Pinpoint the cell where the given text exists, returning its (x, y) midpoint coordinate. 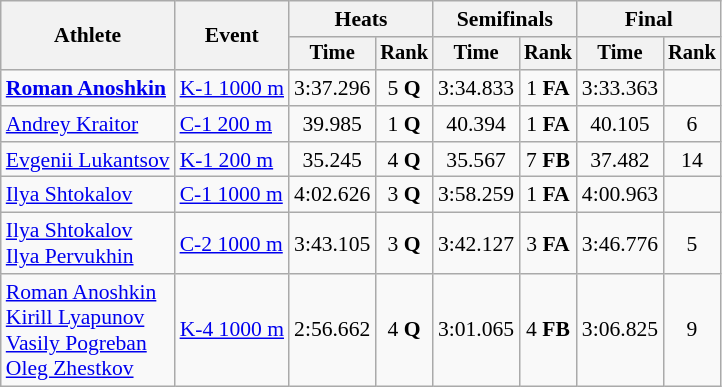
Final (649, 19)
Roman Anoshkin (88, 88)
K-4 1000 m (232, 330)
Event (232, 36)
35.245 (332, 160)
Heats (361, 19)
K-1 1000 m (232, 88)
3:43.105 (332, 244)
Ilya ShtokalovIlya Pervukhin (88, 244)
4:00.963 (620, 195)
Roman AnoshkinKirill LyapunovVasily PogrebanOleg Zhestkov (88, 330)
6 (692, 124)
3:42.127 (476, 244)
2:56.662 (332, 330)
7 FB (548, 160)
3:06.825 (620, 330)
39.985 (332, 124)
C-2 1000 m (232, 244)
3:33.363 (620, 88)
5 Q (404, 88)
3 FA (548, 244)
4:02.626 (332, 195)
C-1 1000 m (232, 195)
Semifinals (505, 19)
3:34.833 (476, 88)
Evgenii Lukantsov (88, 160)
Athlete (88, 36)
4 FB (548, 330)
Ilya Shtokalov (88, 195)
9 (692, 330)
Andrey Kraitor (88, 124)
40.105 (620, 124)
3:37.296 (332, 88)
35.567 (476, 160)
С-1 200 m (232, 124)
3:01.065 (476, 330)
40.394 (476, 124)
K-1 200 m (232, 160)
3:46.776 (620, 244)
3:58.259 (476, 195)
1 Q (404, 124)
37.482 (620, 160)
5 (692, 244)
14 (692, 160)
